Return the (X, Y) coordinate for the center point of the cell that contains the specified text.  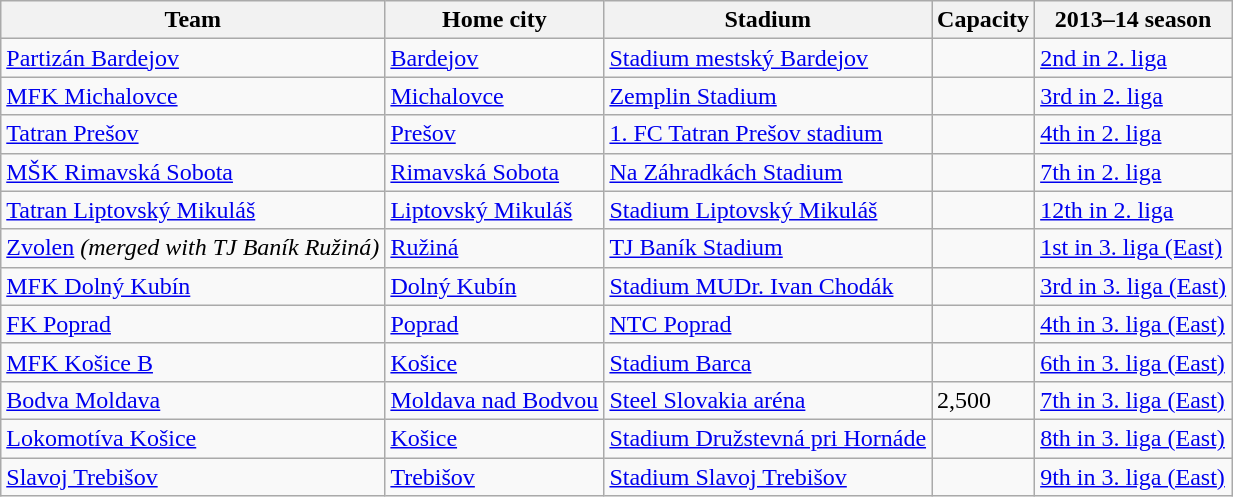
Tatran Prešov (193, 134)
Stadium (768, 20)
Stadium Družstevná pri Hornáde (768, 438)
Slavoj Trebišov (193, 477)
4th in 2. liga (1134, 134)
2,500 (984, 400)
1st in 3. liga (East) (1134, 248)
Bardejov (494, 58)
2013–14 season (1134, 20)
MFK Košice B (193, 362)
Michalovce (494, 96)
MFK Michalovce (193, 96)
Prešov (494, 134)
Lokomotíva Košice (193, 438)
MFK Dolný Kubín (193, 286)
12th in 2. liga (1134, 210)
4th in 3. liga (East) (1134, 324)
7th in 2. liga (1134, 172)
1. FC Tatran Prešov stadium (768, 134)
Stadium Liptovský Mikuláš (768, 210)
Team (193, 20)
Steel Slovakia aréna (768, 400)
Partizán Bardejov (193, 58)
Home city (494, 20)
Zemplin Stadium (768, 96)
Stadium MUDr. Ivan Chodák (768, 286)
Poprad (494, 324)
2nd in 2. liga (1134, 58)
Tatran Liptovský Mikuláš (193, 210)
6th in 3. liga (East) (1134, 362)
3rd in 2. liga (1134, 96)
Capacity (984, 20)
Stadium Barca (768, 362)
Liptovský Mikuláš (494, 210)
Moldava nad Bodvou (494, 400)
9th in 3. liga (East) (1134, 477)
Rimavská Sobota (494, 172)
FK Poprad (193, 324)
8th in 3. liga (East) (1134, 438)
Dolný Kubín (494, 286)
Ružiná (494, 248)
Trebišov (494, 477)
NTC Poprad (768, 324)
MŠK Rimavská Sobota (193, 172)
7th in 3. liga (East) (1134, 400)
Zvolen (merged with TJ Baník Ružiná) (193, 248)
Stadium mestský Bardejov (768, 58)
TJ Baník Stadium (768, 248)
Bodva Moldava (193, 400)
Na Záhradkách Stadium (768, 172)
Stadium Slavoj Trebišov (768, 477)
3rd in 3. liga (East) (1134, 286)
